Capture the cell that displays the provided text and extract its [X, Y] central coordinate. 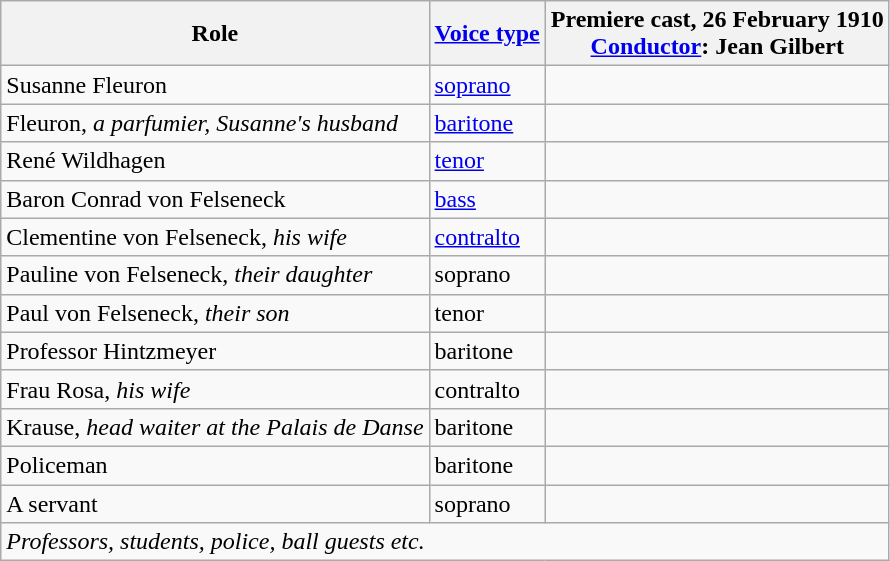
Premiere cast, 26 February 1910Conductor: Jean Gilbert [717, 34]
Paul von Felseneck, their son [215, 313]
Pauline von Felseneck, their daughter [215, 275]
Professors, students, police, ball guests etc. [446, 542]
René Wildhagen [215, 161]
Baron Conrad von Felseneck [215, 199]
Krause, head waiter at the Palais de Danse [215, 427]
Fleuron, a parfumier, Susanne's husband [215, 123]
bass [487, 199]
Voice type [487, 34]
Susanne Fleuron [215, 85]
Professor Hintzmeyer [215, 351]
A servant [215, 503]
Role [215, 34]
Frau Rosa, his wife [215, 389]
Policeman [215, 465]
Clementine von Felseneck, his wife [215, 237]
